Return the (X, Y) coordinate for the center point of the cell that contains the specified text.  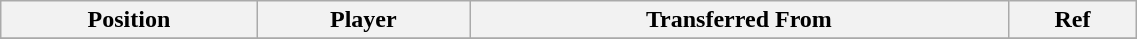
Position (129, 20)
Player (363, 20)
Transferred From (740, 20)
Ref (1072, 20)
